Find where the given text appears and provide that cell's center as (X, Y) coordinate. 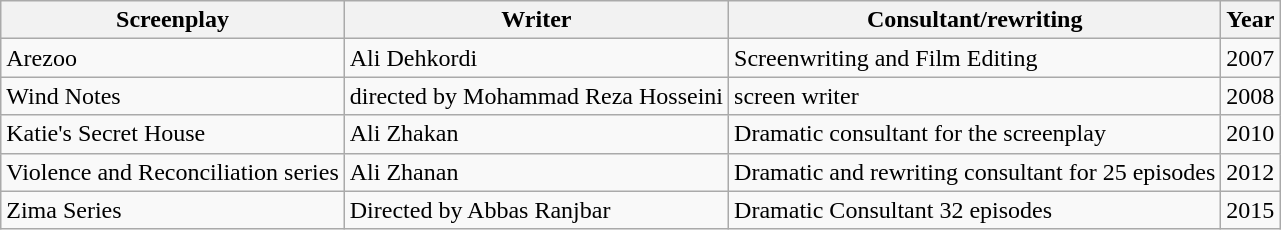
Directed by Abbas Ranjbar (536, 210)
Arezoo (173, 58)
Ali Dehkordi (536, 58)
Year (1250, 20)
Ali Zhakan (536, 134)
Consultant/rewriting (975, 20)
Wind Notes (173, 96)
Writer (536, 20)
Screenplay (173, 20)
Dramatic Consultant 32 episodes (975, 210)
screen writer (975, 96)
directed by Mohammad Reza Hosseini (536, 96)
Violence and Reconciliation series (173, 172)
2015 (1250, 210)
Zima Series (173, 210)
Dramatic and rewriting consultant for 25 episodes (975, 172)
Dramatic consultant for the screenplay (975, 134)
2012 (1250, 172)
Screenwriting and Film Editing (975, 58)
Katie's Secret House (173, 134)
2010 (1250, 134)
2007 (1250, 58)
Ali Zhanan (536, 172)
2008 (1250, 96)
